Find where the given text appears and provide that cell's center as [X, Y] coordinate. 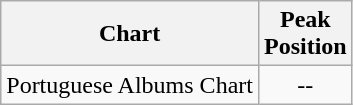
PeakPosition [305, 34]
Chart [130, 34]
-- [305, 85]
Portuguese Albums Chart [130, 85]
